Determine the [x, y] coordinate at the center of the cell enclosing the given text.  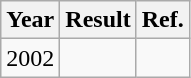
Result [98, 20]
Ref. [162, 20]
2002 [30, 58]
Year [30, 20]
